Return the (X, Y) coordinate for the center point of the cell that contains the specified text.  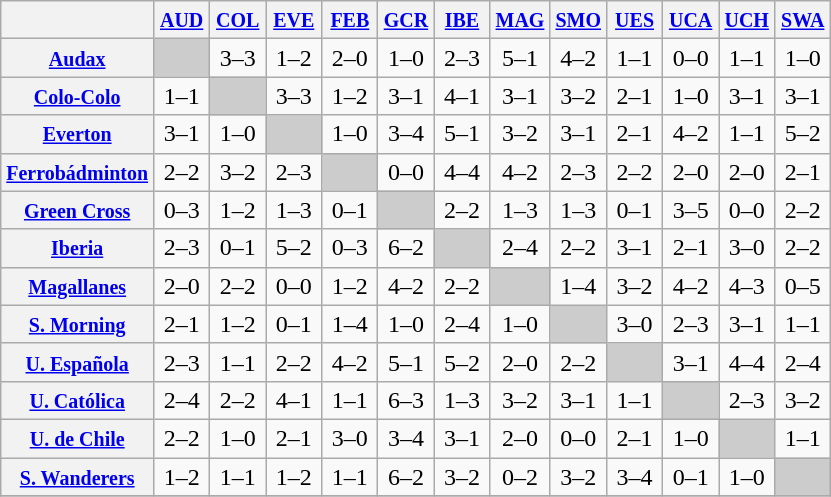
SMO (578, 20)
EVE (294, 20)
Audax (78, 58)
UCA (691, 20)
Green Cross (78, 210)
U. Católica (78, 400)
COL (238, 20)
IBE (462, 20)
GCR (406, 20)
4–3 (747, 286)
SWA (803, 20)
UES (635, 20)
U. de Chile (78, 438)
S. Wanderers (78, 477)
Iberia (78, 248)
FEB (350, 20)
0–2 (520, 477)
UCH (747, 20)
3–5 (691, 210)
Magallanes (78, 286)
0–5 (803, 286)
U. Española (78, 362)
6–3 (406, 400)
MAG (520, 20)
Colo-Colo (78, 96)
AUD (182, 20)
Everton (78, 134)
S. Morning (78, 324)
Ferrobádminton (78, 172)
